Find where the given text appears and provide that cell's center as (x, y) coordinate. 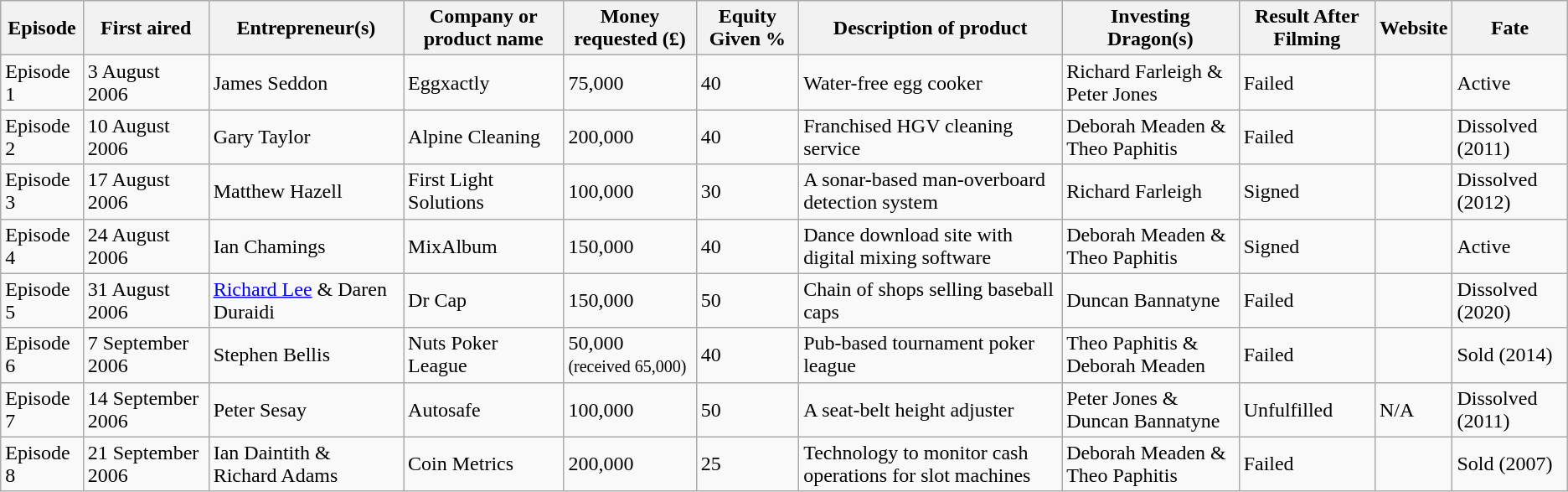
Duncan Bannatyne (1151, 300)
25 (747, 464)
Alpine Cleaning (484, 137)
21 September 2006 (146, 464)
Fate (1509, 28)
Technology to monitor cash operations for slot machines (931, 464)
Episode (42, 28)
Investing Dragon(s) (1151, 28)
Autosafe (484, 409)
Richard Lee & Daren Duraidi (306, 300)
Episode 4 (42, 246)
Franchised HGV cleaning service (931, 137)
Theo Paphitis & Deborah Meaden (1151, 355)
First Light Solutions (484, 191)
Unfulfilled (1307, 409)
Chain of shops selling baseball caps (931, 300)
Result After Filming (1307, 28)
31 August 2006 (146, 300)
Dissolved (2012) (1509, 191)
Episode 1 (42, 82)
A seat-belt height adjuster (931, 409)
Episode 2 (42, 137)
Ian Chamings (306, 246)
Episode 5 (42, 300)
Ian Daintith & Richard Adams (306, 464)
30 (747, 191)
Sold (2007) (1509, 464)
N/A (1413, 409)
Gary Taylor (306, 137)
Company or product name (484, 28)
Eggxactly (484, 82)
7 September 2006 (146, 355)
Matthew Hazell (306, 191)
Money requested (£) (630, 28)
Richard Farleigh & Peter Jones (1151, 82)
Dissolved (2020) (1509, 300)
Description of product (931, 28)
Episode 8 (42, 464)
Sold (2014) (1509, 355)
A sonar-based man-overboard detection system (931, 191)
Website (1413, 28)
14 September 2006 (146, 409)
Coin Metrics (484, 464)
Peter Jones & Duncan Bannatyne (1151, 409)
3 August 2006 (146, 82)
Pub-based tournament poker league (931, 355)
First aired (146, 28)
Dance download site with digital mixing software (931, 246)
Episode 7 (42, 409)
Entrepreneur(s) (306, 28)
James Seddon (306, 82)
Episode 6 (42, 355)
10 August 2006 (146, 137)
Stephen Bellis (306, 355)
Episode 3 (42, 191)
Richard Farleigh (1151, 191)
Water-free egg cooker (931, 82)
Peter Sesay (306, 409)
MixAlbum (484, 246)
Dr Cap (484, 300)
Nuts Poker League (484, 355)
24 August 2006 (146, 246)
Equity Given % (747, 28)
75,000 (630, 82)
50,000 (received 65,000) (630, 355)
17 August 2006 (146, 191)
